Find where the given text appears and provide that cell's center as [X, Y] coordinate. 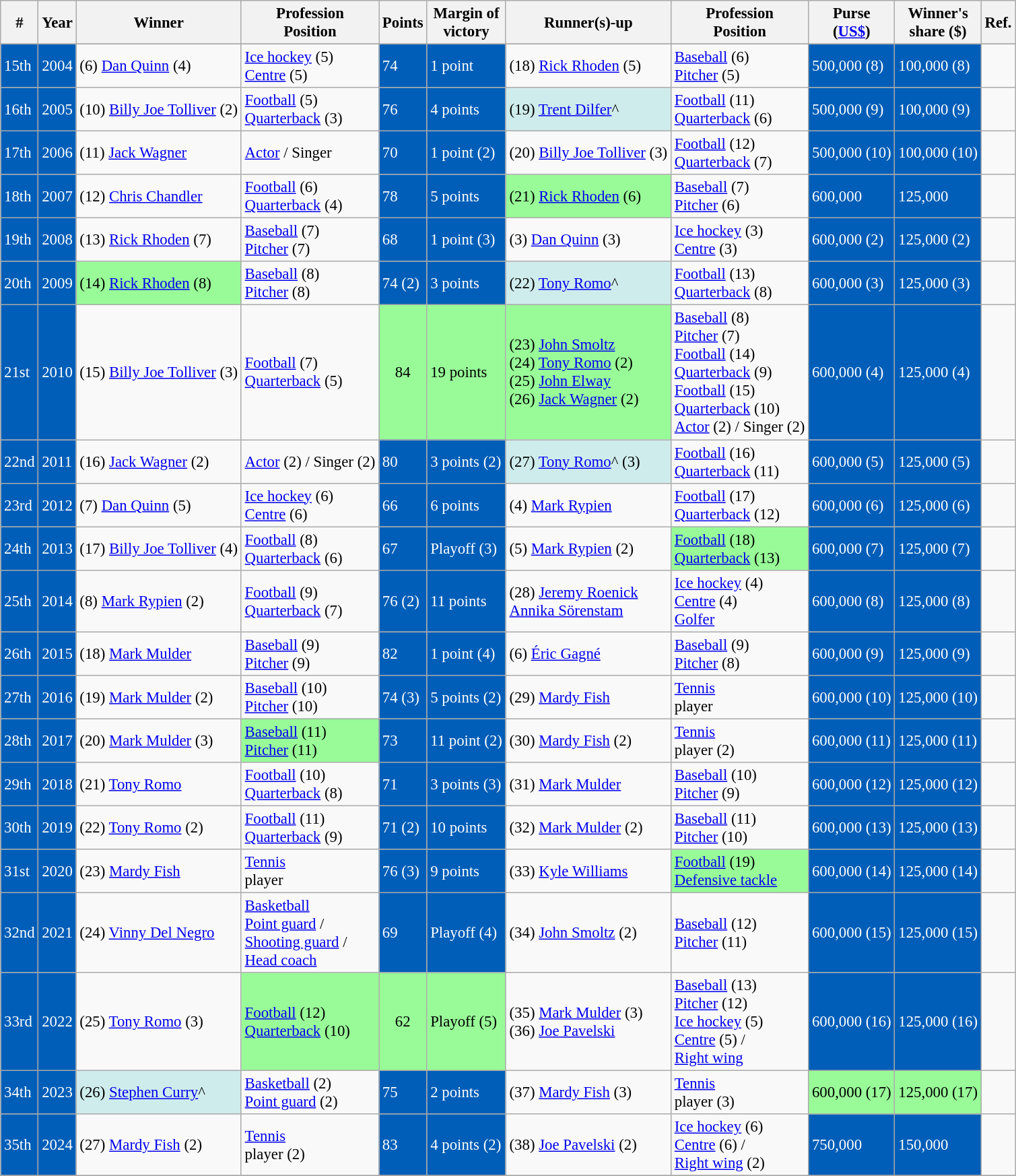
2022 [57, 1022]
(28) Jeremy Roenick Annika Sörenstam [588, 601]
2018 [57, 784]
26th [20, 653]
125,000 (4) [938, 372]
(21) Rick Rhoden (6) [588, 197]
62 [403, 1022]
2019 [57, 827]
Winner'sshare ($) [938, 23]
125,000 (14) [938, 872]
3 points [466, 283]
4 points (2) [466, 1145]
30th [20, 827]
(20) Billy Joe Tolliver (3) [588, 154]
74 (3) [403, 698]
Football (19)Defensive tackle [739, 872]
(20) Mark Mulder (3) [159, 741]
80 [403, 462]
32nd [20, 934]
Baseball (11)Pitcher (10) [739, 827]
(16) Jack Wagner (2) [159, 462]
(23) John Smoltz (24) Tony Romo (2) (25) John Elway (26) Jack Wagner (2) [588, 372]
125,000 (10) [938, 698]
74 [403, 66]
Baseball (7)Pitcher (6) [739, 197]
Football (6)Quarterback (4) [310, 197]
(21) Tony Romo [159, 784]
100,000 (10) [938, 154]
Baseball (7)Pitcher (7) [310, 240]
125,000 (5) [938, 462]
(3) Dan Quinn (3) [588, 240]
(14) Rick Rhoden (8) [159, 283]
(37) Mardy Fish (3) [588, 1092]
(22) Tony Romo (2) [159, 827]
Ice hockey (5)Centre (5) [310, 66]
(32) Mark Mulder (2) [588, 827]
600,000 (5) [852, 462]
69 [403, 934]
1 point [466, 66]
16th [20, 109]
Points [403, 23]
(19) Trent Dilfer^ [588, 109]
(34) John Smoltz (2) [588, 934]
(27) Tony Romo^ (3) [588, 462]
(27) Mardy Fish (2) [159, 1145]
600,000 (4) [852, 372]
2008 [57, 240]
(6) Éric Gagné [588, 653]
150,000 [938, 1145]
2016 [57, 698]
(11) Jack Wagner [159, 154]
(10) Billy Joe Tolliver (2) [159, 109]
125,000 (8) [938, 601]
2024 [57, 1145]
83 [403, 1145]
73 [403, 741]
84 [403, 372]
600,000 (7) [852, 548]
Ice hockey (3)Centre (3) [739, 240]
600,000 (9) [852, 653]
Basketball (2)Point guard (2) [310, 1092]
BasketballPoint guard /Shooting guard /Head coach [310, 934]
Ref. [998, 23]
15th [20, 66]
125,000 (16) [938, 1022]
19th [20, 240]
(7) Dan Quinn (5) [159, 505]
28th [20, 741]
Margin ofvictory [466, 23]
(26) Stephen Curry^ [159, 1092]
Ice hockey (6)Centre (6) /Right wing (2) [739, 1145]
600,000 [852, 197]
600,000 (16) [852, 1022]
Football (7)Quarterback (5) [310, 372]
2010 [57, 372]
25th [20, 601]
2011 [57, 462]
(38) Joe Pavelski (2) [588, 1145]
2012 [57, 505]
Actor / Singer [310, 154]
5 points [466, 197]
(31) Mark Mulder [588, 784]
66 [403, 505]
500,000 (10) [852, 154]
Baseball (10)Pitcher (10) [310, 698]
Football (17)Quarterback (12) [739, 505]
600,000 (11) [852, 741]
600,000 (13) [852, 827]
17th [20, 154]
(19) Mark Mulder (2) [159, 698]
(18) Mark Mulder [159, 653]
(29) Mardy Fish [588, 698]
Ice hockey (6)Centre (6) [310, 505]
125,000 (6) [938, 505]
125,000 [938, 197]
4 points [466, 109]
# [20, 23]
Football (8)Quarterback (6) [310, 548]
76 (3) [403, 872]
Baseball (10)Pitcher (9) [739, 784]
29th [20, 784]
35th [20, 1145]
600,000 (3) [852, 283]
1 point (3) [466, 240]
(18) Rick Rhoden (5) [588, 66]
Football (18)Quarterback (13) [739, 548]
2014 [57, 601]
(35) Mark Mulder (3) (36) Joe Pavelski [588, 1022]
71 [403, 784]
Tennisplayer (3) [739, 1092]
2007 [57, 197]
33rd [20, 1022]
(13) Rick Rhoden (7) [159, 240]
(30) Mardy Fish (2) [588, 741]
70 [403, 154]
9 points [466, 872]
Baseball (13)Pitcher (12)Ice hockey (5)Centre (5) /Right wing [739, 1022]
600,000 (12) [852, 784]
22nd [20, 462]
2 points [466, 1092]
2004 [57, 66]
Football (12)Quarterback (10) [310, 1022]
Football (11)Quarterback (9) [310, 827]
Playoff (4) [466, 934]
Purse(US$) [852, 23]
100,000 (9) [938, 109]
750,000 [852, 1145]
Football (13)Quarterback (8) [739, 283]
500,000 (9) [852, 109]
125,000 (3) [938, 283]
Ice hockey (4)Centre (4)Golfer [739, 601]
1 point (4) [466, 653]
3 points (3) [466, 784]
31st [20, 872]
11 point (2) [466, 741]
76 [403, 109]
125,000 (2) [938, 240]
Baseball (8)Pitcher (7)Football (14)Quarterback (9)Football (15)Quarterback (10)Actor (2) / Singer (2) [739, 372]
125,000 (13) [938, 827]
(33) Kyle Williams [588, 872]
24th [20, 548]
78 [403, 197]
71 (2) [403, 827]
(23) Mardy Fish [159, 872]
3 points (2) [466, 462]
(12) Chris Chandler [159, 197]
76 (2) [403, 601]
1 point (2) [466, 154]
68 [403, 240]
125,000 (12) [938, 784]
Football (16)Quarterback (11) [739, 462]
Runner(s)-up [588, 23]
2015 [57, 653]
18th [20, 197]
(5) Mark Rypien (2) [588, 548]
2005 [57, 109]
Baseball (12)Pitcher (11) [739, 934]
(24) Vinny Del Negro [159, 934]
600,000 (2) [852, 240]
Playoff (5) [466, 1022]
Football (9)Quarterback (7) [310, 601]
Baseball (6)Pitcher (5) [739, 66]
74 (2) [403, 283]
600,000 (6) [852, 505]
(22) Tony Romo^ [588, 283]
600,000 (17) [852, 1092]
125,000 (17) [938, 1092]
600,000 (10) [852, 698]
Baseball (9)Pitcher (9) [310, 653]
21st [20, 372]
Actor (2) / Singer (2) [310, 462]
(15) Billy Joe Tolliver (3) [159, 372]
Playoff (3) [466, 548]
Football (11)Quarterback (6) [739, 109]
20th [20, 283]
(4) Mark Rypien [588, 505]
Football (10)Quarterback (8) [310, 784]
6 points [466, 505]
2009 [57, 283]
Year [57, 23]
(6) Dan Quinn (4) [159, 66]
600,000 (8) [852, 601]
2021 [57, 934]
67 [403, 548]
Baseball (11)Pitcher (11) [310, 741]
Winner [159, 23]
125,000 (11) [938, 741]
2020 [57, 872]
(8) Mark Rypien (2) [159, 601]
2023 [57, 1092]
11 points [466, 601]
23rd [20, 505]
100,000 (8) [938, 66]
19 points [466, 372]
2013 [57, 548]
(17) Billy Joe Tolliver (4) [159, 548]
2017 [57, 741]
600,000 (14) [852, 872]
Baseball (8)Pitcher (8) [310, 283]
125,000 (9) [938, 653]
10 points [466, 827]
82 [403, 653]
2006 [57, 154]
Football (5)Quarterback (3) [310, 109]
75 [403, 1092]
5 points (2) [466, 698]
27th [20, 698]
Football (12)Quarterback (7) [739, 154]
Baseball (9)Pitcher (8) [739, 653]
(25) Tony Romo (3) [159, 1022]
500,000 (8) [852, 66]
125,000 (15) [938, 934]
600,000 (15) [852, 934]
125,000 (7) [938, 548]
34th [20, 1092]
